Provide the [x, y] coordinate of the cell's center where the given text is located.  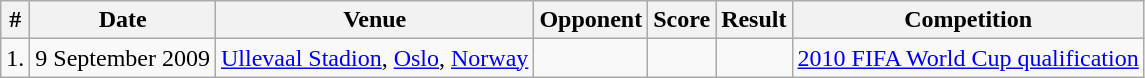
2010 FIFA World Cup qualification [968, 58]
Result [754, 20]
Score [682, 20]
Date [123, 20]
Competition [968, 20]
9 September 2009 [123, 58]
# [16, 20]
Ullevaal Stadion, Oslo, Norway [375, 58]
Opponent [591, 20]
Venue [375, 20]
1. [16, 58]
